Detect which cell encompasses the target text, then output its [x, y] center coordinate. 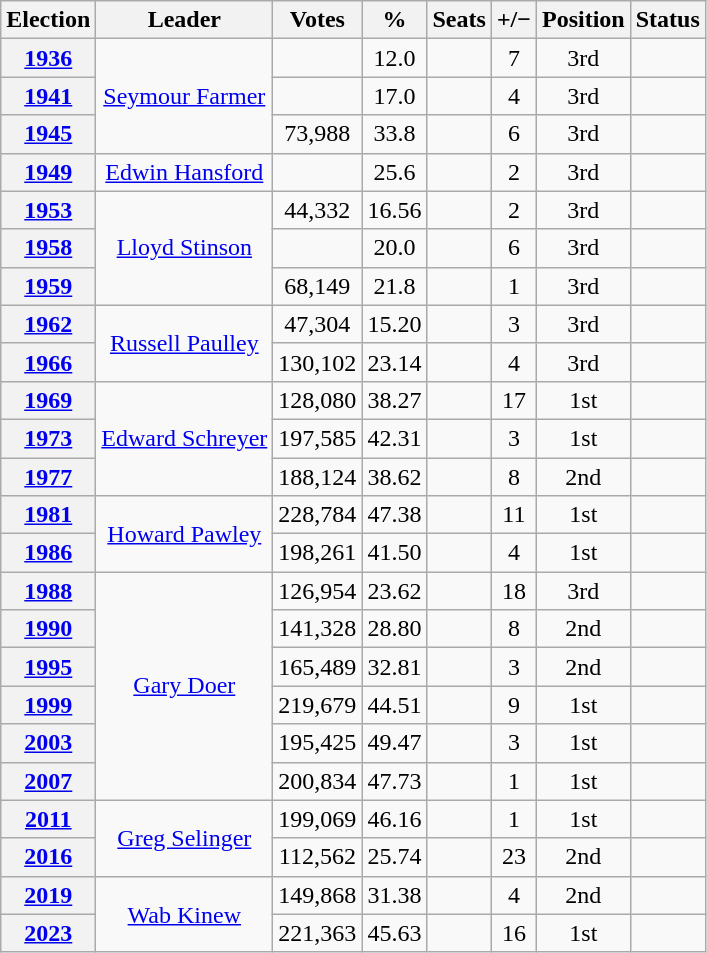
1969 [48, 400]
195,425 [318, 743]
+/− [514, 20]
188,124 [318, 477]
28.80 [394, 629]
198,261 [318, 553]
Election [48, 20]
1999 [48, 705]
Edward Schreyer [184, 438]
Greg Selinger [184, 838]
Status [668, 20]
126,954 [318, 591]
200,834 [318, 781]
228,784 [318, 515]
1995 [48, 667]
47.73 [394, 781]
1949 [48, 172]
1986 [48, 553]
25.6 [394, 172]
20.0 [394, 248]
112,562 [318, 857]
Lloyd Stinson [184, 248]
49.47 [394, 743]
128,080 [318, 400]
46.16 [394, 819]
25.74 [394, 857]
42.31 [394, 438]
7 [514, 58]
1953 [48, 210]
197,585 [318, 438]
1945 [48, 134]
165,489 [318, 667]
68,149 [318, 286]
18 [514, 591]
38.62 [394, 477]
31.38 [394, 895]
17.0 [394, 96]
2007 [48, 781]
2011 [48, 819]
12.0 [394, 58]
44.51 [394, 705]
23.62 [394, 591]
Howard Pawley [184, 534]
33.8 [394, 134]
23 [514, 857]
16.56 [394, 210]
15.20 [394, 324]
Edwin Hansford [184, 172]
1988 [48, 591]
21.8 [394, 286]
2019 [48, 895]
Seymour Farmer [184, 96]
16 [514, 933]
11 [514, 515]
Russell Paulley [184, 343]
1981 [48, 515]
1966 [48, 362]
1936 [48, 58]
141,328 [318, 629]
32.81 [394, 667]
45.63 [394, 933]
Position [583, 20]
1962 [48, 324]
2023 [48, 933]
Wab Kinew [184, 914]
2003 [48, 743]
47.38 [394, 515]
2016 [48, 857]
199,069 [318, 819]
44,332 [318, 210]
73,988 [318, 134]
Seats [459, 20]
1977 [48, 477]
149,868 [318, 895]
17 [514, 400]
1941 [48, 96]
47,304 [318, 324]
1958 [48, 248]
1959 [48, 286]
130,102 [318, 362]
Votes [318, 20]
9 [514, 705]
Leader [184, 20]
38.27 [394, 400]
219,679 [318, 705]
41.50 [394, 553]
1990 [48, 629]
221,363 [318, 933]
1973 [48, 438]
Gary Doer [184, 686]
23.14 [394, 362]
% [394, 20]
